From the cell containing the given text, extract its center point as (x, y) coordinate. 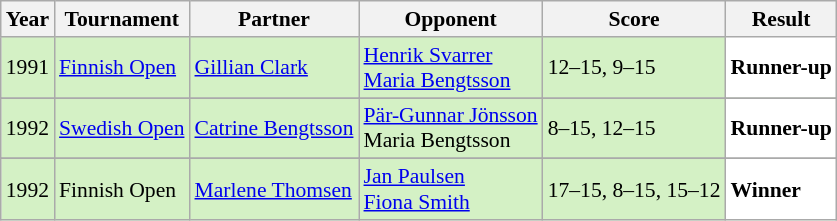
Result (780, 19)
17–15, 8–15, 15–12 (634, 190)
Opponent (450, 19)
Swedish Open (122, 128)
Catrine Bengtsson (274, 128)
Winner (780, 190)
Year (28, 19)
Pär-Gunnar Jönsson Maria Bengtsson (450, 128)
Gillian Clark (274, 68)
Score (634, 19)
Partner (274, 19)
Henrik Svarrer Maria Bengtsson (450, 68)
1991 (28, 68)
Jan Paulsen Fiona Smith (450, 190)
8–15, 12–15 (634, 128)
12–15, 9–15 (634, 68)
Tournament (122, 19)
Marlene Thomsen (274, 190)
